Search for the cell housing the specified text and yield its (x, y) center coordinate. 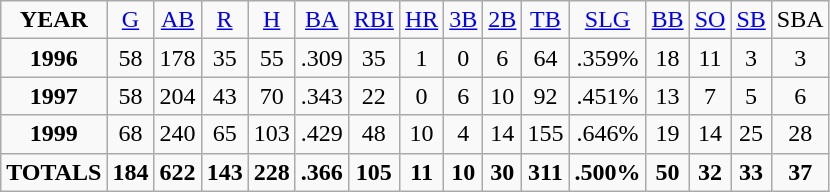
13 (668, 96)
SBA (800, 20)
BB (668, 20)
HR (421, 20)
SB (751, 20)
1999 (54, 134)
65 (224, 134)
.309 (322, 58)
622 (178, 172)
G (130, 20)
R (224, 20)
50 (668, 172)
.359% (608, 58)
33 (751, 172)
SLG (608, 20)
RBI (374, 20)
55 (272, 58)
32 (710, 172)
155 (546, 134)
5 (751, 96)
.500% (608, 172)
1997 (54, 96)
3B (464, 20)
228 (272, 172)
64 (546, 58)
4 (464, 134)
22 (374, 96)
92 (546, 96)
48 (374, 134)
.451% (608, 96)
TB (546, 20)
70 (272, 96)
25 (751, 134)
30 (502, 172)
.343 (322, 96)
68 (130, 134)
.429 (322, 134)
1 (421, 58)
19 (668, 134)
H (272, 20)
SO (710, 20)
143 (224, 172)
103 (272, 134)
YEAR (54, 20)
37 (800, 172)
184 (130, 172)
204 (178, 96)
311 (546, 172)
43 (224, 96)
2B (502, 20)
28 (800, 134)
.366 (322, 172)
AB (178, 20)
.646% (608, 134)
105 (374, 172)
7 (710, 96)
18 (668, 58)
178 (178, 58)
BA (322, 20)
TOTALS (54, 172)
240 (178, 134)
1996 (54, 58)
